Identify which cell holds the provided text, then report its [X, Y] central coordinate. 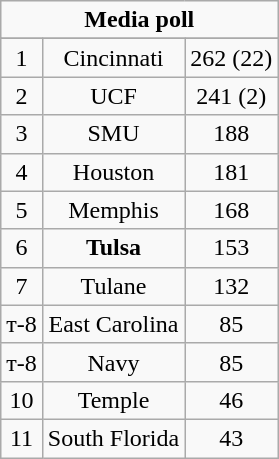
7 [22, 286]
46 [232, 400]
6 [22, 248]
10 [22, 400]
181 [232, 172]
168 [232, 210]
East Carolina [113, 324]
Cincinnati [113, 58]
3 [22, 134]
2 [22, 96]
Navy [113, 362]
Memphis [113, 210]
43 [232, 438]
241 (2) [232, 96]
132 [232, 286]
South Florida [113, 438]
Media poll [140, 20]
Tulane [113, 286]
153 [232, 248]
1 [22, 58]
Temple [113, 400]
11 [22, 438]
188 [232, 134]
262 (22) [232, 58]
SMU [113, 134]
Tulsa [113, 248]
5 [22, 210]
UCF [113, 96]
4 [22, 172]
Houston [113, 172]
